Find where the given text appears and provide that cell's center as [X, Y] coordinate. 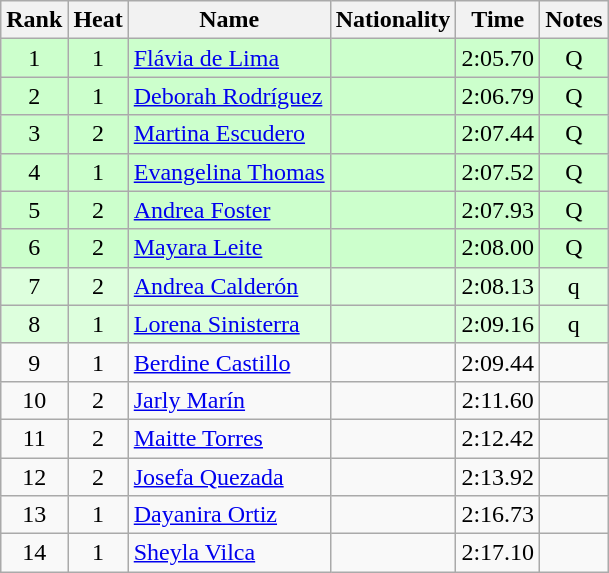
13 [34, 515]
Josefa Quezada [229, 477]
2:13.92 [498, 477]
Flávia de Lima [229, 58]
Mayara Leite [229, 248]
2:11.60 [498, 400]
2:16.73 [498, 515]
Maitte Torres [229, 438]
Time [498, 20]
Sheyla Vilca [229, 553]
7 [34, 286]
2:09.16 [498, 324]
Name [229, 20]
2:07.52 [498, 172]
8 [34, 324]
Berdine Castillo [229, 362]
11 [34, 438]
12 [34, 477]
2:09.44 [498, 362]
2:07.93 [498, 210]
Martina Escudero [229, 134]
Rank [34, 20]
Heat [98, 20]
Andrea Foster [229, 210]
2:07.44 [498, 134]
5 [34, 210]
Jarly Marín [229, 400]
Evangelina Thomas [229, 172]
10 [34, 400]
Nationality [393, 20]
9 [34, 362]
Andrea Calderón [229, 286]
2:08.13 [498, 286]
2:08.00 [498, 248]
14 [34, 553]
2:05.70 [498, 58]
4 [34, 172]
2:06.79 [498, 96]
2:12.42 [498, 438]
Deborah Rodríguez [229, 96]
Notes [574, 20]
Dayanira Ortiz [229, 515]
2:17.10 [498, 553]
6 [34, 248]
3 [34, 134]
Lorena Sinisterra [229, 324]
